Return (x, y) of the center of cell containing provided text 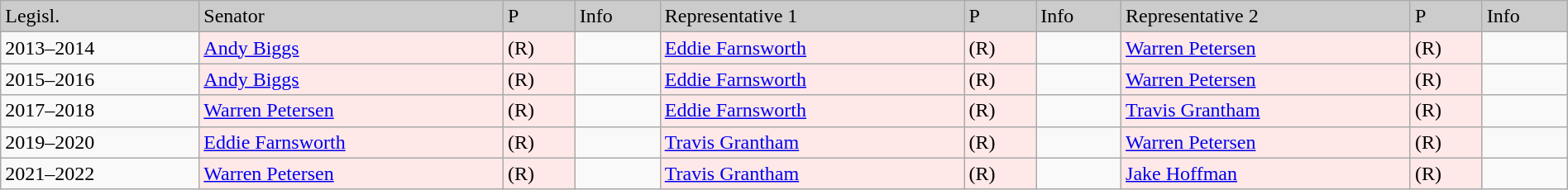
Jake Hoffman (1266, 173)
Senator (351, 17)
Representative 2 (1266, 17)
Representative 1 (812, 17)
2017–2018 (100, 111)
Legisl. (100, 17)
2021–2022 (100, 173)
2019–2020 (100, 142)
2013–2014 (100, 48)
2015–2016 (100, 79)
